Locate the cell with the specified text and output its (x, y) center coordinate. 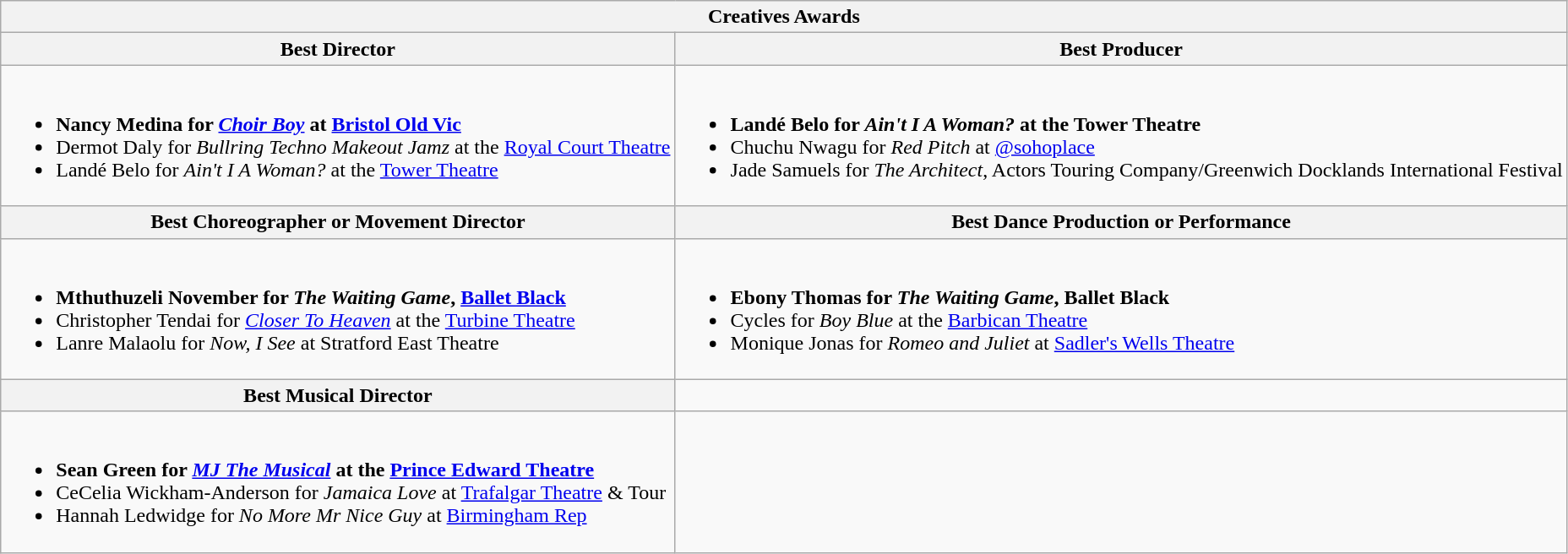
Best Producer (1121, 49)
Best Dance Production or Performance (1121, 222)
Best Choreographer or Movement Director (338, 222)
Best Director (338, 49)
Creatives Awards (784, 17)
Best Musical Director (338, 395)
